Scan for the cell matching the given text and deliver its [x, y] coordinate at center. 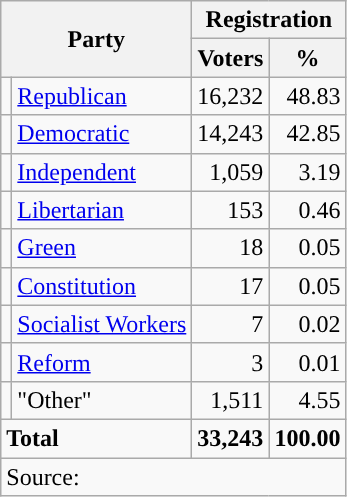
Source: [174, 477]
Socialist Workers [102, 324]
0.02 [308, 324]
1,059 [230, 172]
3.19 [308, 172]
Registration [269, 20]
Reform [102, 362]
14,243 [230, 134]
Democratic [102, 134]
1,511 [230, 400]
Party [96, 39]
42.85 [308, 134]
0.46 [308, 210]
Green [102, 248]
"Other" [102, 400]
Independent [102, 172]
33,243 [230, 438]
Voters [230, 58]
4.55 [308, 400]
Constitution [102, 286]
Libertarian [102, 210]
3 [230, 362]
17 [230, 286]
7 [230, 324]
16,232 [230, 96]
100.00 [308, 438]
% [308, 58]
153 [230, 210]
Total [96, 438]
18 [230, 248]
Republican [102, 96]
48.83 [308, 96]
0.01 [308, 362]
